Provide the [X, Y] coordinate of the cell's center where the given text is located.  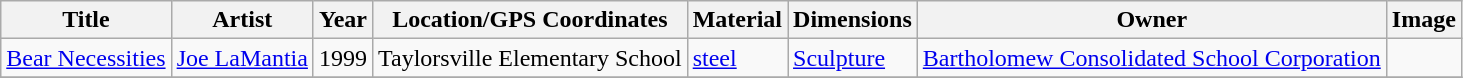
Year [342, 20]
Joe LaMantia [242, 58]
Bartholomew Consolidated School Corporation [1152, 58]
Title [86, 20]
Artist [242, 20]
1999 [342, 58]
Owner [1152, 20]
Dimensions [853, 20]
Sculpture [853, 58]
steel [737, 58]
Image [1424, 20]
Location/GPS Coordinates [530, 20]
Bear Necessities [86, 58]
Taylorsville Elementary School [530, 58]
Material [737, 20]
